Output the [x, y] coordinate of the center of the cell containing the given text.  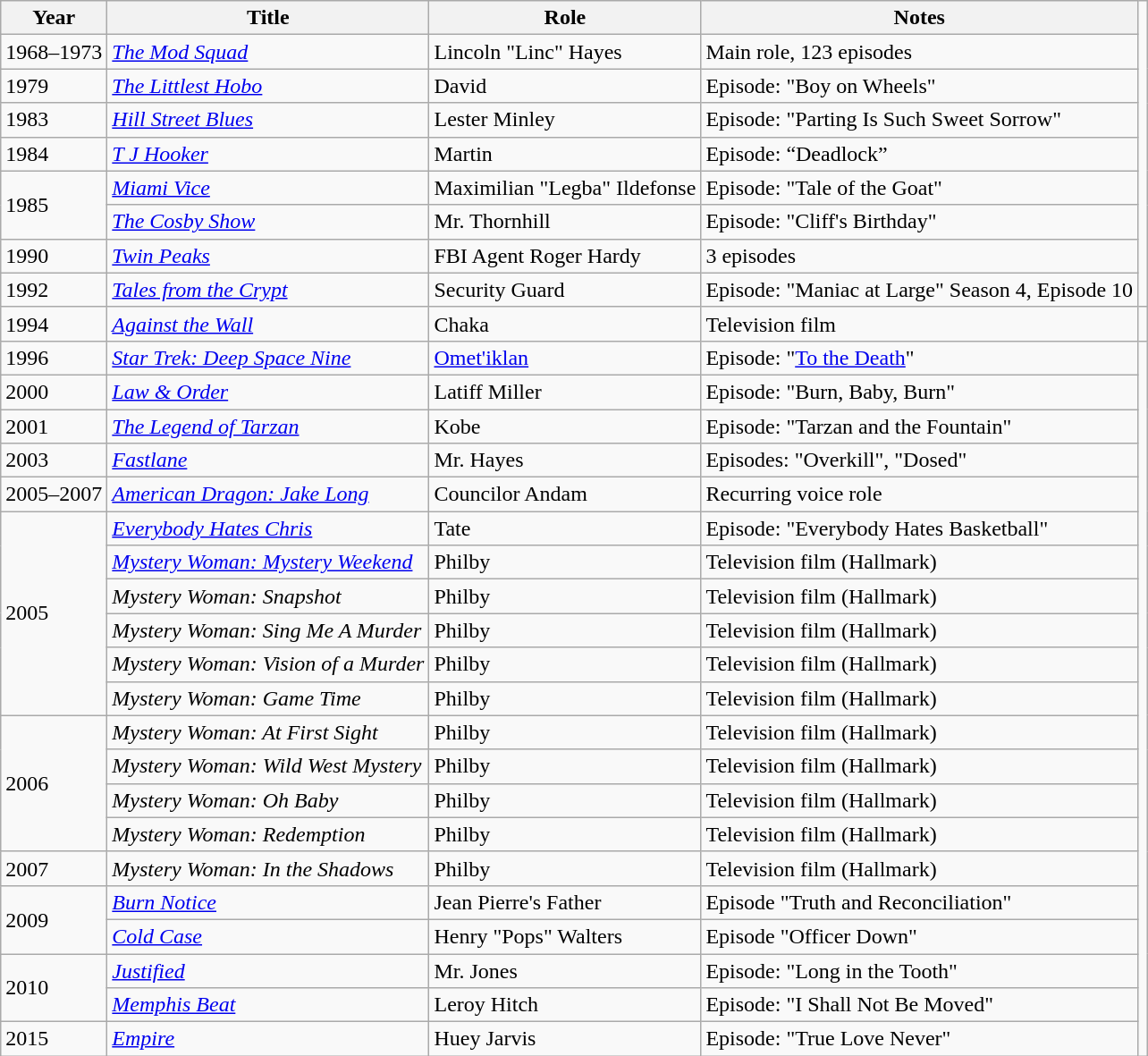
Episode: "Everybody Hates Basketball" [919, 528]
Episode: "Tale of the Goat" [919, 188]
2007 [54, 868]
The Cosby Show [268, 222]
1992 [54, 290]
Against the Wall [268, 324]
Justified [268, 970]
Councilor Andam [565, 494]
Episode: "To the Death" [919, 358]
Episode: "Boy on Wheels" [919, 86]
FBI Agent Roger Hardy [565, 256]
Huey Jarvis [565, 1039]
Burn Notice [268, 902]
Chaka [565, 324]
1994 [54, 324]
2009 [54, 919]
Mystery Woman: Vision of a Murder [268, 664]
Notes [919, 18]
Episode: "Maniac at Large" Season 4, Episode 10 [919, 290]
Title [268, 18]
Mystery Woman: Redemption [268, 834]
2003 [54, 460]
2005 [54, 613]
1979 [54, 86]
Security Guard [565, 290]
Mystery Woman: Mystery Weekend [268, 562]
Empire [268, 1039]
3 episodes [919, 256]
Episode "Truth and Reconciliation" [919, 902]
Miami Vice [268, 188]
Kobe [565, 427]
2015 [54, 1039]
1983 [54, 120]
Henry "Pops" Walters [565, 936]
Lincoln "Linc" Hayes [565, 52]
Mr. Jones [565, 970]
Memphis Beat [268, 1005]
Mystery Woman: Oh Baby [268, 800]
Year [54, 18]
Lester Minley [565, 120]
Hill Street Blues [268, 120]
Mystery Woman: Wild West Mystery [268, 766]
Episode: "I Shall Not Be Moved" [919, 1005]
Martin [565, 154]
Leroy Hitch [565, 1005]
American Dragon: Jake Long [268, 494]
The Littlest Hobo [268, 86]
Episode: "Tarzan and the Fountain" [919, 427]
Episode: “Deadlock” [919, 154]
Twin Peaks [268, 256]
Maximilian "Legba" Ildefonse [565, 188]
2001 [54, 427]
Mr. Hayes [565, 460]
Episode: "Burn, Baby, Burn" [919, 392]
Everybody Hates Chris [268, 528]
Episodes: "Overkill", "Dosed" [919, 460]
Jean Pierre's Father [565, 902]
1968–1973 [54, 52]
T J Hooker [268, 154]
Episode "Officer Down" [919, 936]
Episode: "True Love Never" [919, 1039]
Mystery Woman: Game Time [268, 698]
David [565, 86]
1985 [54, 205]
Law & Order [268, 392]
Omet'iklan [565, 358]
Tales from the Crypt [268, 290]
Mystery Woman: Snapshot [268, 596]
2000 [54, 392]
Role [565, 18]
The Legend of Tarzan [268, 427]
Latiff Miller [565, 392]
Mystery Woman: Sing Me A Murder [268, 630]
The Mod Squad [268, 52]
2006 [54, 783]
Recurring voice role [919, 494]
Mystery Woman: At First Sight [268, 732]
Star Trek: Deep Space Nine [268, 358]
Main role, 123 episodes [919, 52]
1996 [54, 358]
Fastlane [268, 460]
Mr. Thornhill [565, 222]
Tate [565, 528]
2010 [54, 987]
Episode: "Parting Is Such Sweet Sorrow" [919, 120]
Mystery Woman: In the Shadows [268, 868]
2005–2007 [54, 494]
Episode: "Long in the Tooth" [919, 970]
1990 [54, 256]
1984 [54, 154]
Cold Case [268, 936]
Television film [919, 324]
Episode: "Cliff's Birthday" [919, 222]
